Provide the [x, y] coordinate of the cell's center where the given text is located.  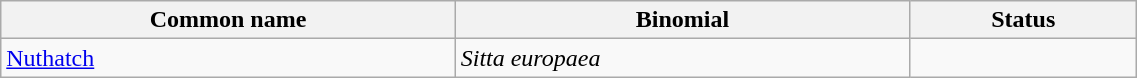
Status [1024, 20]
Nuthatch [228, 58]
Sitta europaea [682, 58]
Common name [228, 20]
Binomial [682, 20]
